Provide the [X, Y] coordinate of the cell's center where the given text is located.  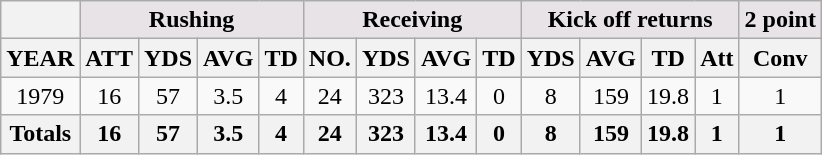
2 point [780, 20]
1979 [40, 96]
ATT [110, 58]
Totals [40, 134]
Conv [780, 58]
Kick off returns [630, 20]
Receiving [412, 20]
Att [717, 58]
NO. [330, 58]
YEAR [40, 58]
Rushing [192, 20]
